From the cell containing the given text, extract its center point as [X, Y] coordinate. 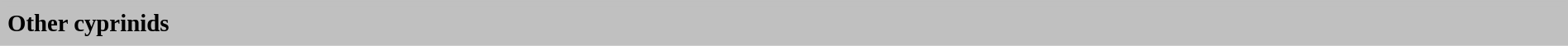
Other cyprinids [784, 23]
